Search for the cell housing the specified text and yield its [x, y] center coordinate. 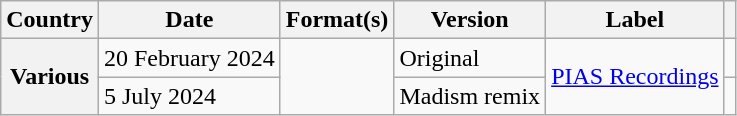
Madism remix [470, 96]
Date [189, 20]
Format(s) [337, 20]
Version [470, 20]
Various [50, 77]
5 July 2024 [189, 96]
20 February 2024 [189, 58]
Label [635, 20]
PIAS Recordings [635, 77]
Country [50, 20]
Original [470, 58]
